Locate the cell with the specified text and output its (x, y) center coordinate. 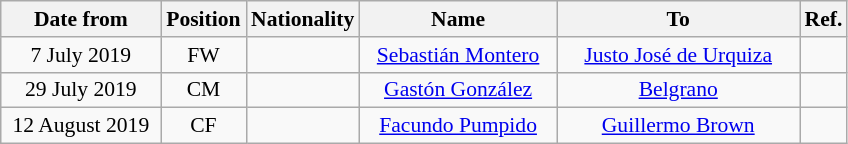
CF (204, 126)
Belgrano (678, 90)
29 July 2019 (81, 90)
Sebastián Montero (458, 55)
12 August 2019 (81, 126)
To (678, 19)
Nationality (302, 19)
Ref. (824, 19)
Justo José de Urquiza (678, 55)
Position (204, 19)
7 July 2019 (81, 55)
Name (458, 19)
Gastón González (458, 90)
Guillermo Brown (678, 126)
CM (204, 90)
Facundo Pumpido (458, 126)
FW (204, 55)
Date from (81, 19)
